Provide the (x, y) coordinate of the cell's center where the given text is located.  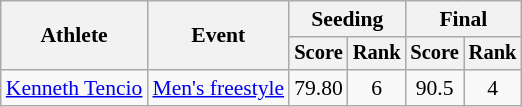
Kenneth Tencio (74, 88)
90.5 (434, 88)
6 (377, 88)
Final (463, 19)
79.80 (318, 88)
Men's freestyle (218, 88)
Seeding (347, 19)
Event (218, 36)
Athlete (74, 36)
4 (493, 88)
